Determine the (x, y) coordinate at the center of the cell enclosing the given text.  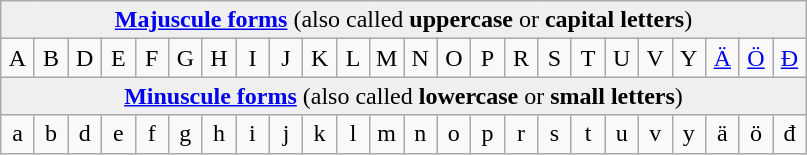
l (353, 134)
t (588, 134)
Ö (756, 58)
O (454, 58)
T (588, 58)
G (186, 58)
g (186, 134)
k (320, 134)
B (51, 58)
h (219, 134)
J (286, 58)
D (85, 58)
Ä (723, 58)
d (85, 134)
a (18, 134)
s (555, 134)
v (655, 134)
n (421, 134)
R (521, 58)
Y (689, 58)
p (488, 134)
P (488, 58)
F (152, 58)
ä (723, 134)
u (622, 134)
H (219, 58)
S (555, 58)
đ (790, 134)
ö (756, 134)
V (655, 58)
U (622, 58)
A (18, 58)
m (387, 134)
Minuscule forms (also called lowercase or small letters) (404, 96)
f (152, 134)
Đ (790, 58)
N (421, 58)
e (118, 134)
i (253, 134)
j (286, 134)
L (353, 58)
M (387, 58)
y (689, 134)
r (521, 134)
K (320, 58)
I (253, 58)
o (454, 134)
b (51, 134)
Majuscule forms (also called uppercase or capital letters) (404, 20)
E (118, 58)
